Pinpoint the cell where the given text exists, returning its (x, y) midpoint coordinate. 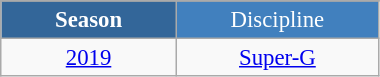
2019 (89, 58)
Super-G (277, 58)
Season (89, 20)
Discipline (277, 20)
